Return the (x, y) coordinate for the center point of the cell that contains the specified text.  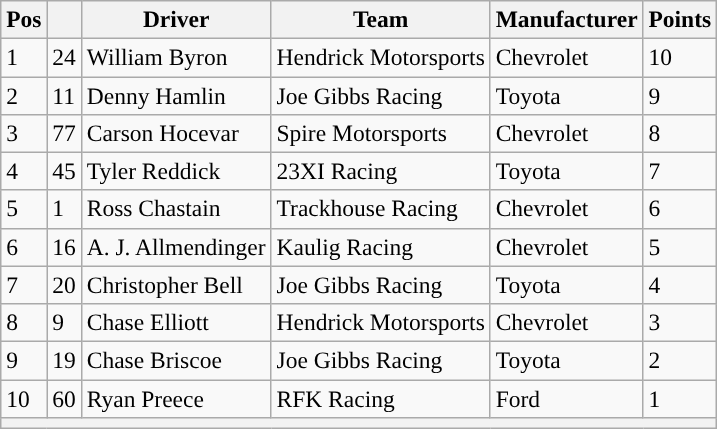
23XI Racing (380, 171)
A. J. Allmendinger (176, 247)
Tyler Reddick (176, 171)
Denny Hamlin (176, 95)
Carson Hocevar (176, 133)
Team (380, 19)
Ryan Preece (176, 398)
19 (64, 360)
Chase Elliott (176, 322)
Trackhouse Racing (380, 209)
Points (680, 19)
Kaulig Racing (380, 247)
16 (64, 247)
20 (64, 285)
Manufacturer (566, 19)
Pos (24, 19)
60 (64, 398)
11 (64, 95)
RFK Racing (380, 398)
Ford (566, 398)
24 (64, 57)
Chase Briscoe (176, 360)
77 (64, 133)
Driver (176, 19)
Ross Chastain (176, 209)
45 (64, 171)
Spire Motorsports (380, 133)
William Byron (176, 57)
Christopher Bell (176, 285)
